Identify which cell holds the provided text, then report its [x, y] central coordinate. 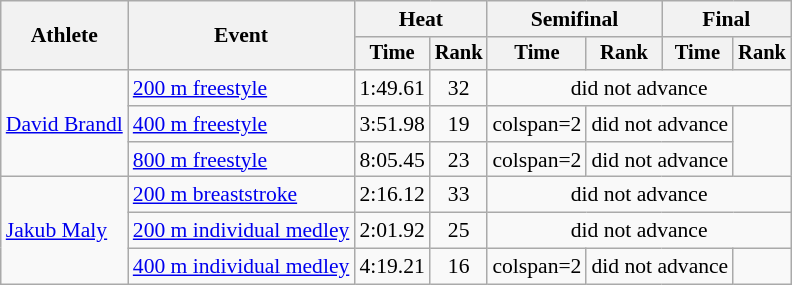
8:05.45 [392, 160]
Jakub Maly [64, 230]
200 m individual medley [242, 231]
4:19.21 [392, 267]
200 m breaststroke [242, 195]
23 [459, 160]
1:49.61 [392, 88]
25 [459, 231]
2:01.92 [392, 231]
800 m freestyle [242, 160]
19 [459, 124]
Semifinal [574, 19]
200 m freestyle [242, 88]
David Brandl [64, 124]
2:16.12 [392, 195]
3:51.98 [392, 124]
16 [459, 267]
400 m individual medley [242, 267]
33 [459, 195]
Heat [420, 19]
Athlete [64, 36]
400 m freestyle [242, 124]
32 [459, 88]
Final [726, 19]
Event [242, 36]
